Search for the cell housing the specified text and yield its (X, Y) center coordinate. 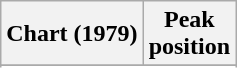
Chart (1979) (72, 34)
Peakposition (189, 34)
